Locate the cell with the specified text and output its [x, y] center coordinate. 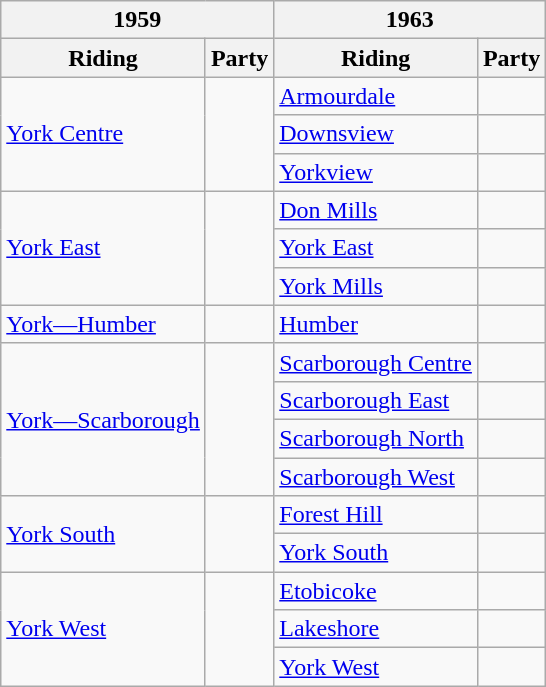
Etobicoke [376, 591]
Don Mills [376, 210]
1963 [410, 20]
Scarborough East [376, 400]
1959 [138, 20]
Scarborough West [376, 477]
York—Scarborough [104, 419]
York Mills [376, 286]
Armourdale [376, 96]
Downsview [376, 134]
Humber [376, 324]
York Centre [104, 134]
Scarborough Centre [376, 362]
Lakeshore [376, 629]
Yorkview [376, 172]
Forest Hill [376, 515]
Scarborough North [376, 438]
York—Humber [104, 324]
